Capture the cell that displays the provided text and extract its (x, y) central coordinate. 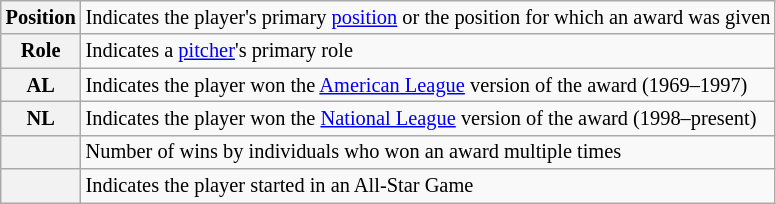
AL (41, 85)
Number of wins by individuals who won an award multiple times (428, 152)
Indicates the player started in an All-Star Game (428, 186)
Indicates the player's primary position or the position for which an award was given (428, 17)
Position (41, 17)
NL (41, 118)
Indicates the player won the National League version of the award (1998–present) (428, 118)
Role (41, 51)
Indicates the player won the American League version of the award (1969–1997) (428, 85)
Indicates a pitcher's primary role (428, 51)
